Return the [x, y] coordinate for the center point of the cell that contains the specified text.  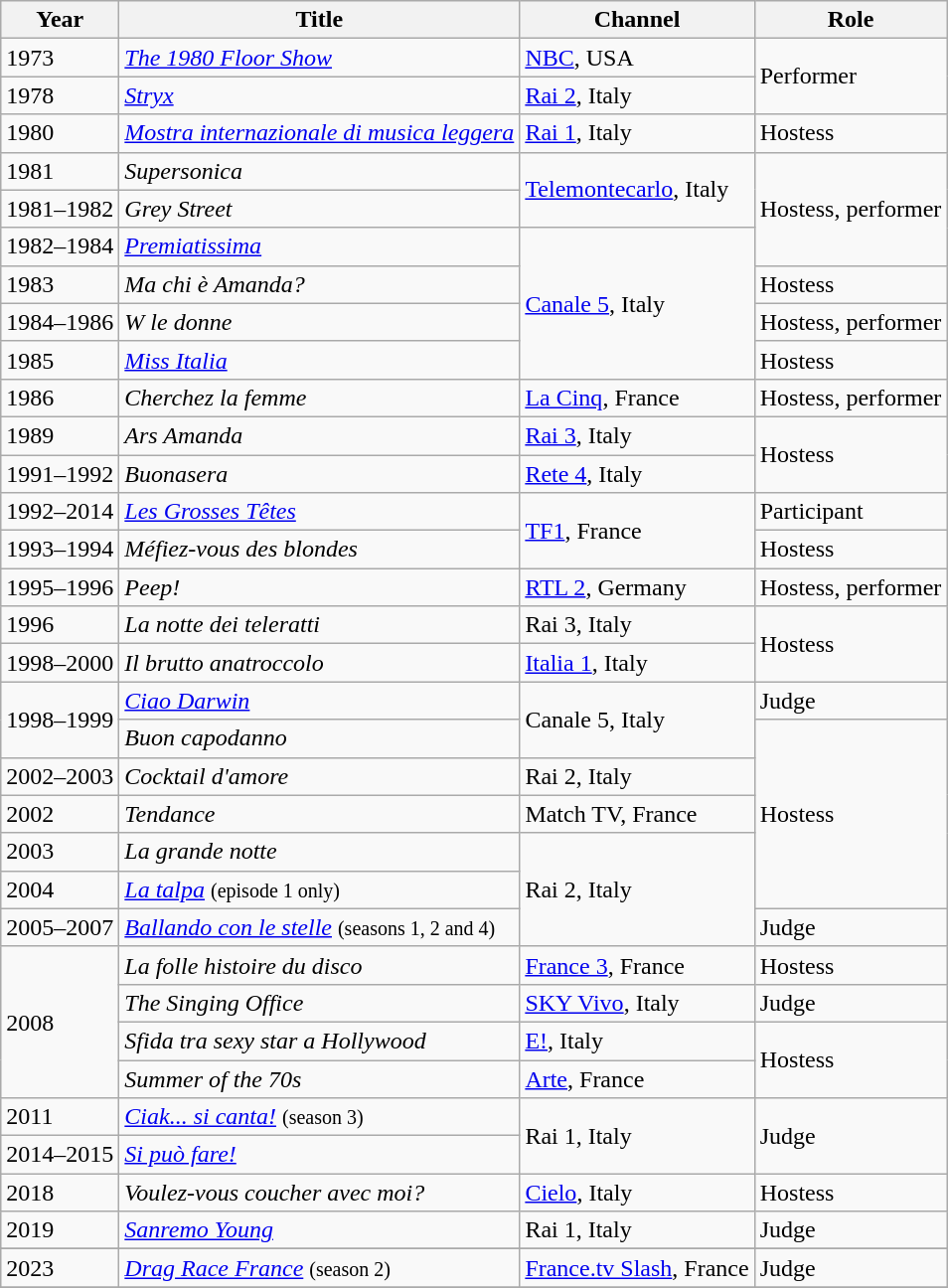
1985 [60, 360]
Telemontecarlo, Italy [637, 190]
France.tv Slash, France [637, 1268]
Grey Street [320, 209]
Italia 1, Italy [637, 663]
Ars Amanda [320, 435]
E!, Italy [637, 1041]
France 3, France [637, 965]
1998–1999 [60, 720]
2003 [60, 852]
1981 [60, 171]
Cocktail d'amore [320, 776]
1983 [60, 284]
SKY Vivo, Italy [637, 1003]
Buon capodanno [320, 738]
2014–2015 [60, 1155]
Si può fare! [320, 1155]
Tendance [320, 814]
W le donne [320, 322]
Ciak... si canta! (season 3) [320, 1117]
1986 [60, 398]
Voulez-vous coucher avec moi? [320, 1193]
Stryx [320, 95]
La grande notte [320, 852]
Peep! [320, 587]
2018 [60, 1193]
1984–1986 [60, 322]
2011 [60, 1117]
Arte, France [637, 1078]
2008 [60, 1022]
Méfiez-vous des blondes [320, 550]
Role [851, 20]
1989 [60, 435]
1992–2014 [60, 512]
Performer [851, 77]
Summer of the 70s [320, 1078]
Supersonica [320, 171]
Channel [637, 20]
1973 [60, 58]
2023 [60, 1268]
Cielo, Italy [637, 1193]
1991–1992 [60, 474]
Year [60, 20]
Ciao Darwin [320, 701]
Sfida tra sexy star a Hollywood [320, 1041]
Match TV, France [637, 814]
1996 [60, 625]
Sanremo Young [320, 1230]
2002–2003 [60, 776]
1981–1982 [60, 209]
Premiatissima [320, 246]
Les Grosses Têtes [320, 512]
NBC, USA [637, 58]
1978 [60, 95]
Miss Italia [320, 360]
2002 [60, 814]
Participant [851, 512]
1982–1984 [60, 246]
Rete 4, Italy [637, 474]
Buonasera [320, 474]
The 1980 Floor Show [320, 58]
2005–2007 [60, 927]
1995–1996 [60, 587]
Title [320, 20]
The Singing Office [320, 1003]
Cherchez la femme [320, 398]
La talpa (episode 1 only) [320, 889]
La Cinq, France [637, 398]
La folle histoire du disco [320, 965]
TF1, France [637, 531]
1998–2000 [60, 663]
RTL 2, Germany [637, 587]
2004 [60, 889]
Il brutto anatroccolo [320, 663]
1993–1994 [60, 550]
2019 [60, 1230]
Mostra internazionale di musica leggera [320, 133]
1980 [60, 133]
La notte dei teleratti [320, 625]
Drag Race France (season 2) [320, 1268]
Ballando con le stelle (seasons 1, 2 and 4) [320, 927]
Ma chi è Amanda? [320, 284]
